Detect which cell encompasses the target text, then output its (X, Y) center coordinate. 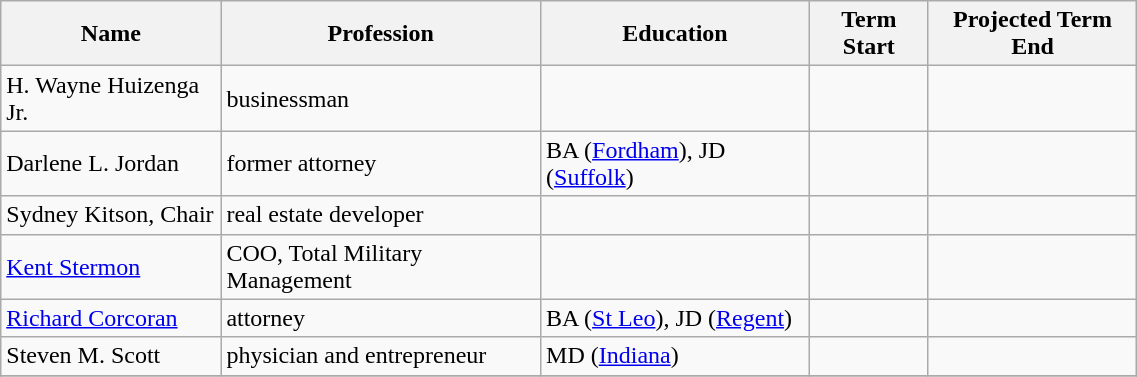
Projected Term End (1032, 34)
physician and entrepreneur (381, 356)
COO, Total Military Management (381, 266)
businessman (381, 98)
Term Start (868, 34)
Sydney Kitson, Chair (111, 215)
Education (676, 34)
Name (111, 34)
real estate developer (381, 215)
Darlene L. Jordan (111, 164)
former attorney (381, 164)
Richard Corcoran (111, 318)
Steven M. Scott (111, 356)
Profession (381, 34)
BA (Fordham), JD (Suffolk) (676, 164)
BA (St Leo), JD (Regent) (676, 318)
H. Wayne Huizenga Jr. (111, 98)
attorney (381, 318)
MD (Indiana) (676, 356)
Kent Stermon (111, 266)
